Detect which cell encompasses the target text, then output its (x, y) center coordinate. 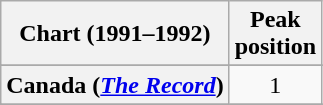
Canada (The Record) (115, 85)
Peakposition (275, 34)
1 (275, 85)
Chart (1991–1992) (115, 34)
